Extract the [x, y] coordinate from the center of the cell holding the provided text.  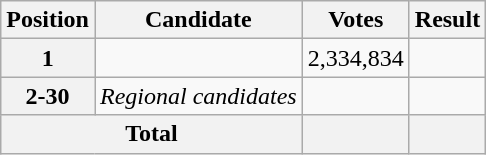
2,334,834 [356, 58]
Total [152, 134]
Regional candidates [198, 96]
2-30 [48, 96]
Votes [356, 20]
Candidate [198, 20]
Result [447, 20]
1 [48, 58]
Position [48, 20]
